Provide the [x, y] coordinate of the cell's center where the given text is located.  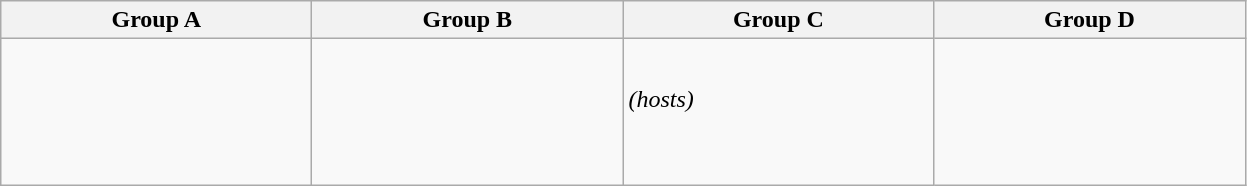
(hosts) [778, 112]
Group B [468, 20]
Group C [778, 20]
Group D [1090, 20]
Group A [156, 20]
